Scan for the cell matching the given text and deliver its (X, Y) coordinate at center. 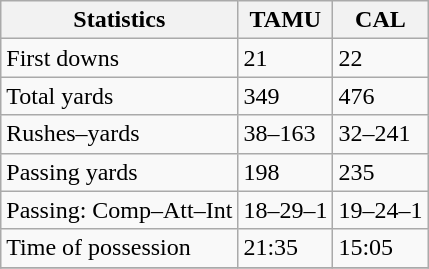
15:05 (380, 248)
198 (286, 172)
First downs (120, 58)
TAMU (286, 20)
Rushes–yards (120, 134)
38–163 (286, 134)
22 (380, 58)
Passing: Comp–Att–Int (120, 210)
21 (286, 58)
CAL (380, 20)
Time of possession (120, 248)
18–29–1 (286, 210)
Passing yards (120, 172)
32–241 (380, 134)
19–24–1 (380, 210)
Statistics (120, 20)
21:35 (286, 248)
Total yards (120, 96)
235 (380, 172)
476 (380, 96)
349 (286, 96)
